Return the (x, y) coordinate for the center point of the cell that contains the specified text.  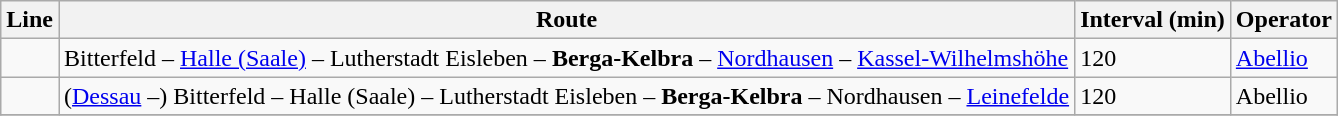
Interval (min) (1153, 20)
Operator (1284, 20)
Route (566, 20)
(Dessau –) Bitterfeld – Halle (Saale) – Lutherstadt Eisleben – Berga-Kelbra – Nordhausen – Leinefelde (566, 96)
Line (30, 20)
Bitterfeld – Halle (Saale) – Lutherstadt Eisleben – Berga-Kelbra – Nordhausen – Kassel-Wilhelmshöhe (566, 58)
